Determine the [X, Y] coordinate at the center of the cell enclosing the given text.  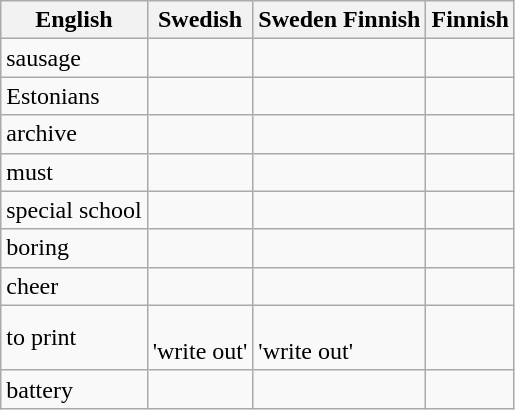
archive [74, 134]
sausage [74, 58]
Swedish [200, 20]
cheer [74, 286]
to print [74, 338]
boring [74, 248]
battery [74, 389]
English [74, 20]
Finnish [470, 20]
special school [74, 210]
must [74, 172]
Sweden Finnish [340, 20]
Estonians [74, 96]
